Locate the cell with the specified text and output its (x, y) center coordinate. 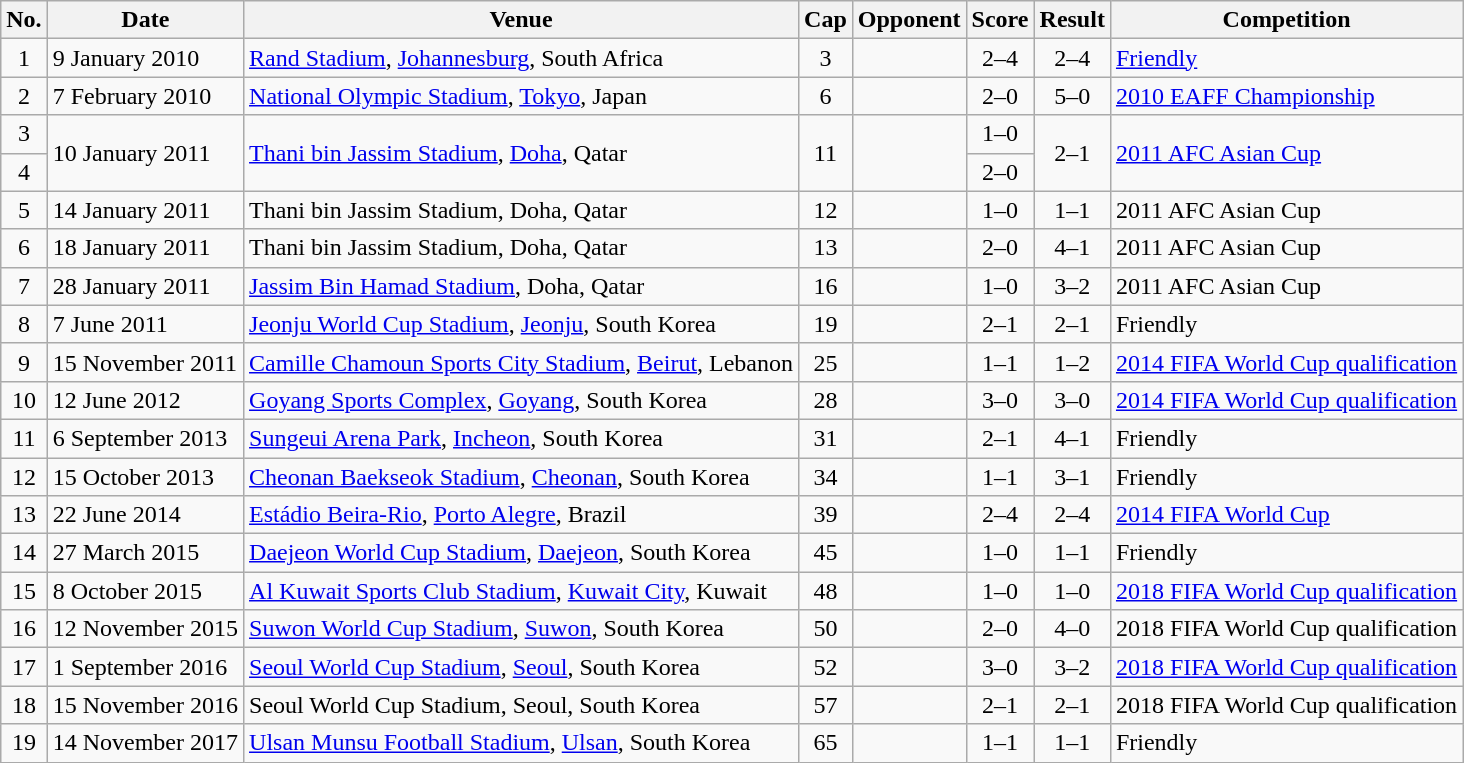
28 (826, 400)
17 (24, 667)
Score (1000, 20)
15 November 2016 (145, 705)
65 (826, 743)
Daejeon World Cup Stadium, Daejeon, South Korea (522, 553)
Estádio Beira-Rio, Porto Alegre, Brazil (522, 515)
2010 EAFF Championship (1286, 96)
8 (24, 324)
Al Kuwait Sports Club Stadium, Kuwait City, Kuwait (522, 591)
45 (826, 553)
18 (24, 705)
39 (826, 515)
6 September 2013 (145, 438)
Suwon World Cup Stadium, Suwon, South Korea (522, 629)
50 (826, 629)
15 October 2013 (145, 477)
14 January 2011 (145, 210)
Jassim Bin Hamad Stadium, Doha, Qatar (522, 286)
3–1 (1072, 477)
Competition (1286, 20)
52 (826, 667)
14 (24, 553)
22 June 2014 (145, 515)
8 October 2015 (145, 591)
5 (24, 210)
57 (826, 705)
1 (24, 58)
27 March 2015 (145, 553)
34 (826, 477)
14 November 2017 (145, 743)
Venue (522, 20)
5–0 (1072, 96)
2014 FIFA World Cup (1286, 515)
National Olympic Stadium, Tokyo, Japan (522, 96)
12 November 2015 (145, 629)
7 (24, 286)
Goyang Sports Complex, Goyang, South Korea (522, 400)
1–2 (1072, 362)
28 January 2011 (145, 286)
7 February 2010 (145, 96)
1 September 2016 (145, 667)
No. (24, 20)
48 (826, 591)
18 January 2011 (145, 248)
12 June 2012 (145, 400)
2 (24, 96)
Result (1072, 20)
Date (145, 20)
9 (24, 362)
15 November 2011 (145, 362)
4–0 (1072, 629)
7 June 2011 (145, 324)
10 (24, 400)
31 (826, 438)
15 (24, 591)
Jeonju World Cup Stadium, Jeonju, South Korea (522, 324)
Opponent (909, 20)
9 January 2010 (145, 58)
Sungeui Arena Park, Incheon, South Korea (522, 438)
Cheonan Baekseok Stadium, Cheonan, South Korea (522, 477)
10 January 2011 (145, 153)
4 (24, 172)
Ulsan Munsu Football Stadium, Ulsan, South Korea (522, 743)
Camille Chamoun Sports City Stadium, Beirut, Lebanon (522, 362)
25 (826, 362)
Cap (826, 20)
Rand Stadium, Johannesburg, South Africa (522, 58)
